Output the [X, Y] coordinate of the center of the cell containing the given text.  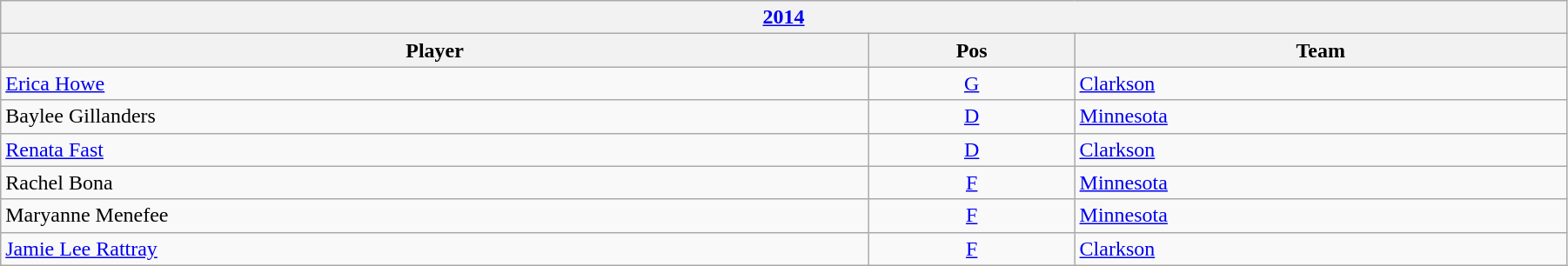
Rachel Bona [435, 183]
G [971, 83]
Maryanne Menefee [435, 216]
Pos [971, 50]
Jamie Lee Rattray [435, 249]
Team [1321, 50]
2014 [784, 17]
Baylee Gillanders [435, 116]
Renata Fast [435, 150]
Player [435, 50]
Erica Howe [435, 83]
